Determine the (X, Y) coordinate at the center of the cell enclosing the given text.  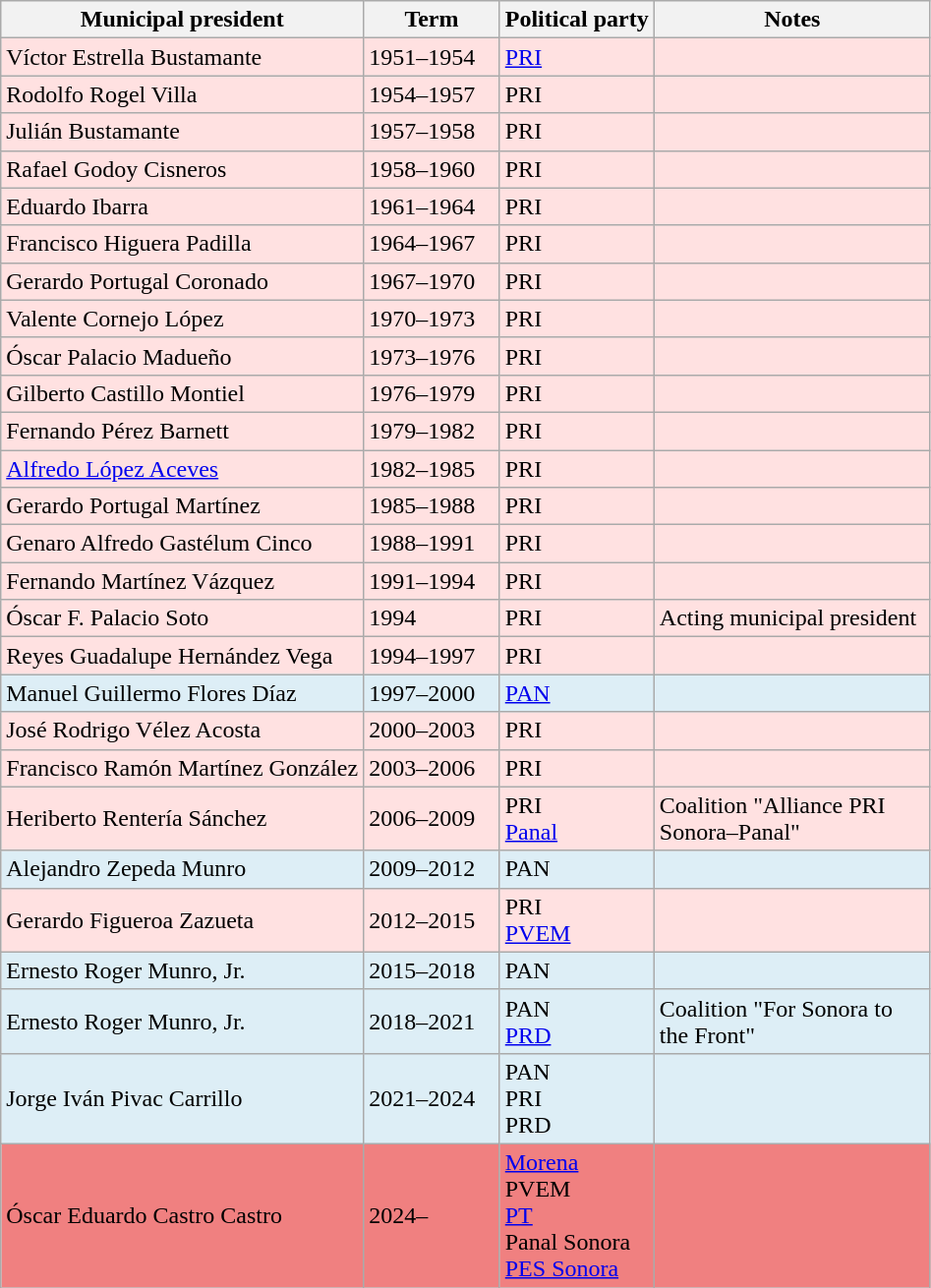
Political party (576, 20)
PRI PVEM (576, 920)
Genaro Alfredo Gastélum Cinco (183, 544)
Term (433, 20)
PAN PRI PRD (576, 1098)
1951–1954 (433, 57)
2021–2024 (433, 1098)
1994–1997 (433, 656)
2018–2021 (433, 1021)
Óscar Palacio Madueño (183, 356)
Valente Cornejo López (183, 319)
Jorge Iván Pivac Carrillo (183, 1098)
Gerardo Portugal Martínez (183, 506)
Fernando Martínez Vázquez (183, 581)
2009–2012 (433, 869)
1988–1991 (433, 544)
1954–1957 (433, 94)
2012–2015 (433, 920)
1958–1960 (433, 169)
Coalition "Alliance PRI Sonora–Panal" (792, 818)
1964–1967 (433, 244)
1967–1970 (433, 281)
1997–2000 (433, 693)
1961–1964 (433, 206)
1957–1958 (433, 132)
Francisco Higuera Padilla (183, 244)
Gilberto Castillo Montiel (183, 393)
2024– (433, 1215)
Julián Bustamante (183, 132)
Eduardo Ibarra (183, 206)
Coalition "For Sonora to the Front" (792, 1021)
Alfredo López Aceves (183, 469)
Óscar Eduardo Castro Castro (183, 1215)
1970–1973 (433, 319)
Rodolfo Rogel Villa (183, 94)
1991–1994 (433, 581)
Morena PVEM PT Panal Sonora PES Sonora (576, 1215)
2000–2003 (433, 731)
Rafael Godoy Cisneros (183, 169)
Gerardo Figueroa Zazueta (183, 920)
Gerardo Portugal Coronado (183, 281)
Alejandro Zepeda Munro (183, 869)
1985–1988 (433, 506)
José Rodrigo Vélez Acosta (183, 731)
Víctor Estrella Bustamante (183, 57)
Fernando Pérez Barnett (183, 431)
1994 (433, 618)
PAN PRD (576, 1021)
Heriberto Rentería Sánchez (183, 818)
Municipal president (183, 20)
1979–1982 (433, 431)
1976–1979 (433, 393)
2006–2009 (433, 818)
1973–1976 (433, 356)
Acting municipal president (792, 618)
2015–2018 (433, 970)
Francisco Ramón Martínez González (183, 768)
Reyes Guadalupe Hernández Vega (183, 656)
2003–2006 (433, 768)
1982–1985 (433, 469)
Manuel Guillermo Flores Díaz (183, 693)
Notes (792, 20)
PRI Panal (576, 818)
Óscar F. Palacio Soto (183, 618)
